Extract the [X, Y] coordinate from the center of the cell holding the provided text.  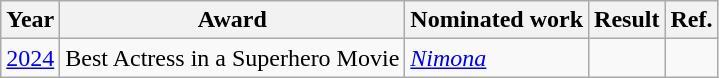
Nimona [497, 58]
Nominated work [497, 20]
Best Actress in a Superhero Movie [232, 58]
2024 [30, 58]
Year [30, 20]
Result [627, 20]
Ref. [692, 20]
Award [232, 20]
